Pinpoint the cell where the given text exists, returning its (x, y) midpoint coordinate. 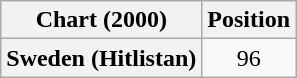
96 (249, 58)
Position (249, 20)
Chart (2000) (102, 20)
Sweden (Hitlistan) (102, 58)
